From the cell containing the given text, extract its center point as [X, Y] coordinate. 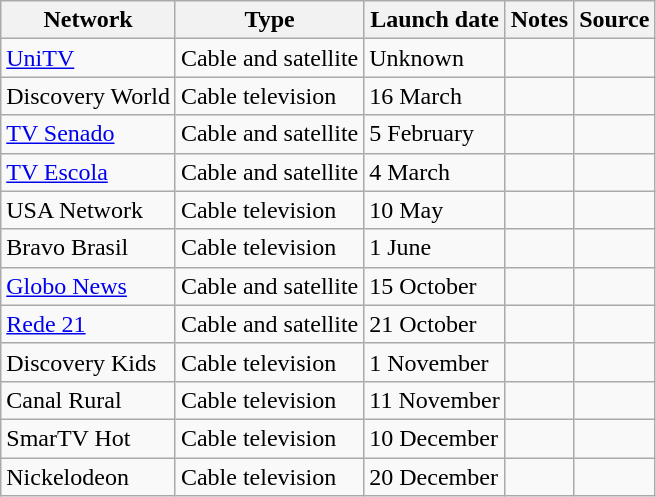
Nickelodeon [88, 477]
16 March [434, 96]
10 May [434, 210]
TV Senado [88, 134]
21 October [434, 324]
1 June [434, 248]
Network [88, 20]
10 December [434, 438]
Canal Rural [88, 400]
4 March [434, 172]
15 October [434, 286]
Rede 21 [88, 324]
TV Escola [88, 172]
Launch date [434, 20]
Bravo Brasil [88, 248]
Discovery Kids [88, 362]
5 February [434, 134]
Discovery World [88, 96]
20 December [434, 477]
USA Network [88, 210]
Globo News [88, 286]
11 November [434, 400]
UniTV [88, 58]
SmarTV Hot [88, 438]
Type [269, 20]
Source [614, 20]
Unknown [434, 58]
1 November [434, 362]
Notes [539, 20]
